Identify which cell holds the provided text, then report its (X, Y) central coordinate. 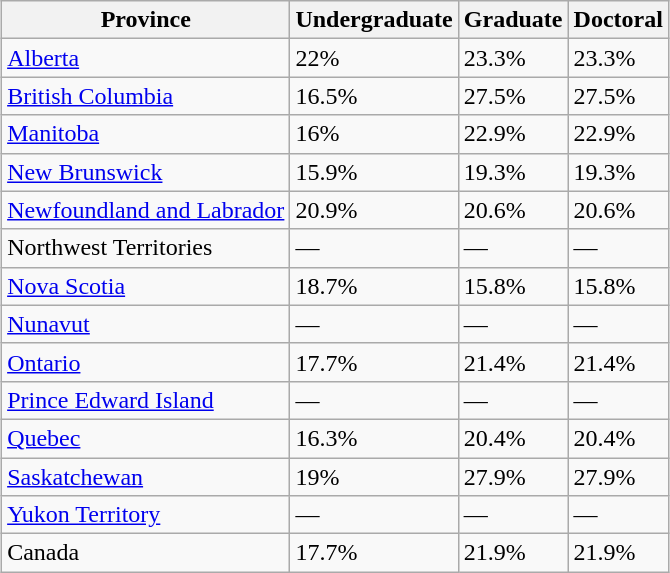
16.3% (374, 438)
Ontario (146, 362)
Alberta (146, 58)
Graduate (513, 20)
Northwest Territories (146, 248)
Canada (146, 553)
Quebec (146, 438)
Undergraduate (374, 20)
18.7% (374, 286)
Doctoral (618, 20)
19% (374, 477)
Nova Scotia (146, 286)
Prince Edward Island (146, 400)
22% (374, 58)
16.5% (374, 96)
Manitoba (146, 134)
Nunavut (146, 324)
20.9% (374, 210)
New Brunswick (146, 172)
16% (374, 134)
Saskatchewan (146, 477)
British Columbia (146, 96)
15.9% (374, 172)
Province (146, 20)
Newfoundland and Labrador (146, 210)
Yukon Territory (146, 515)
